Return (x, y) of the center of cell containing provided text 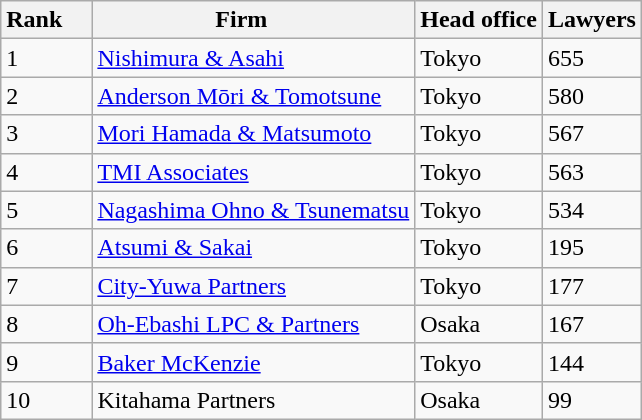
Head office (479, 20)
6 (46, 248)
Baker McKenzie (254, 362)
9 (46, 362)
Atsumi & Sakai (254, 248)
Mori Hamada & Matsumoto (254, 134)
167 (592, 324)
177 (592, 286)
567 (592, 134)
144 (592, 362)
1 (46, 58)
5 (46, 210)
Nagashima Ohno & Tsunematsu (254, 210)
7 (46, 286)
563 (592, 172)
Rank (46, 20)
195 (592, 248)
2 (46, 96)
580 (592, 96)
Oh-Ebashi LPC & Partners (254, 324)
3 (46, 134)
8 (46, 324)
99 (592, 400)
655 (592, 58)
10 (46, 400)
TMI Associates (254, 172)
534 (592, 210)
Kitahama Partners (254, 400)
Anderson Mōri & Tomotsune (254, 96)
City-Yuwa Partners (254, 286)
Nishimura & Asahi (254, 58)
Lawyers (592, 20)
Firm (254, 20)
4 (46, 172)
